Search for the cell housing the specified text and yield its [x, y] center coordinate. 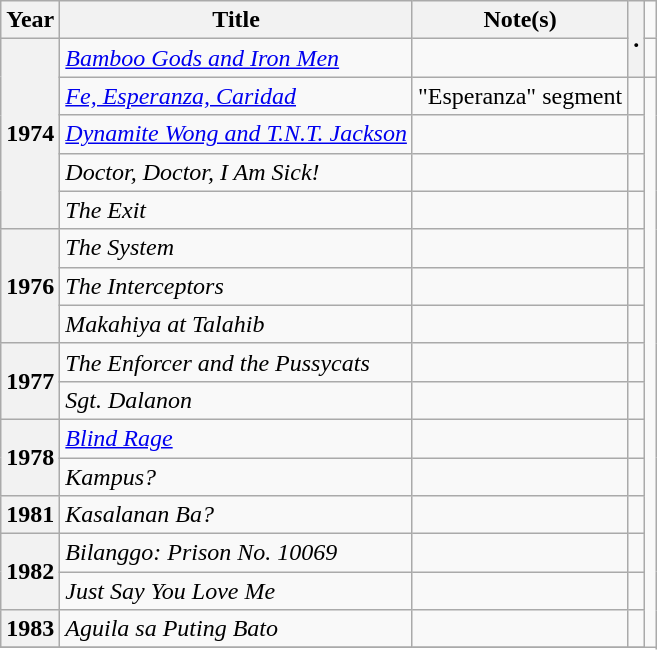
1978 [30, 457]
Bamboo Gods and Iron Men [236, 58]
1981 [30, 515]
1983 [30, 629]
Sgt. Dalanon [236, 400]
The Enforcer and the Pussycats [236, 362]
Title [236, 20]
Year [30, 20]
Doctor, Doctor, I Am Sick! [236, 172]
Dynamite Wong and T.N.T. Jackson [236, 134]
The Exit [236, 210]
The System [236, 248]
Aguila sa Puting Bato [236, 629]
Bilanggo: Prison No. 10069 [236, 553]
1982 [30, 572]
"Esperanza" segment [520, 96]
The Interceptors [236, 286]
Kasalanan Ba? [236, 515]
Kampus? [236, 477]
Note(s) [520, 20]
1976 [30, 286]
. [636, 39]
Makahiya at Talahib [236, 324]
Blind Rage [236, 438]
1974 [30, 134]
Just Say You Love Me [236, 591]
1977 [30, 381]
Fe, Esperanza, Caridad [236, 96]
